Output the (x, y) coordinate of the center of the cell containing the given text.  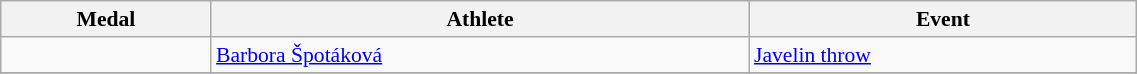
Medal (106, 19)
Javelin throw (943, 55)
Athlete (480, 19)
Barbora Špotáková (480, 55)
Event (943, 19)
